Output the (X, Y) coordinate of the center of the cell containing the given text.  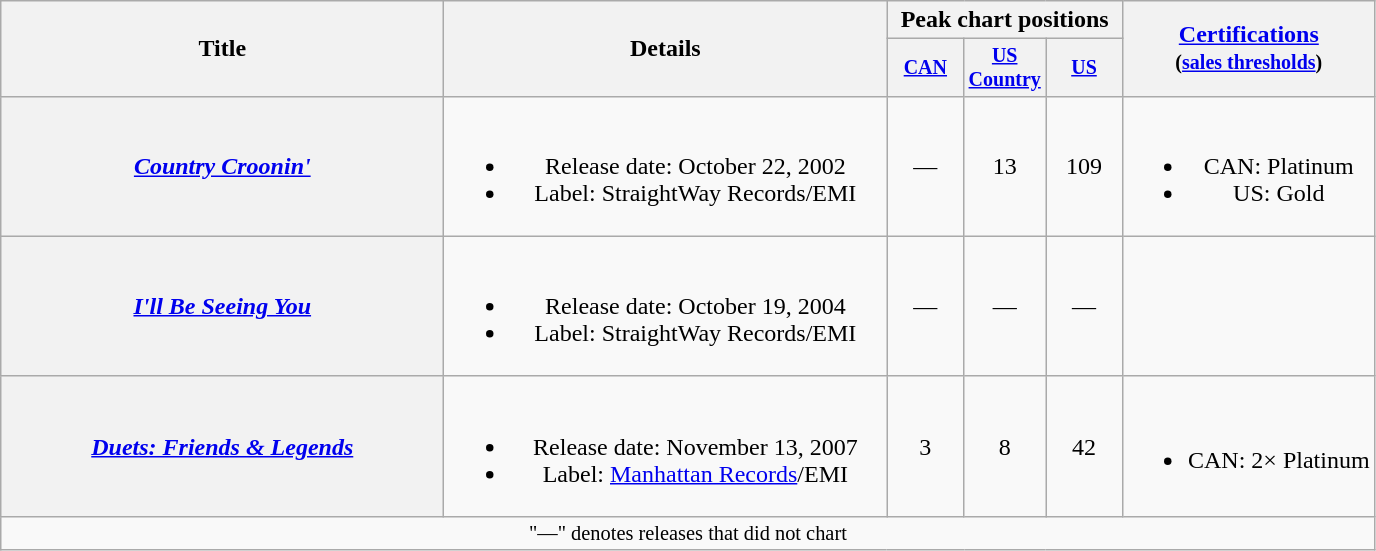
CAN: PlatinumUS: Gold (1248, 166)
42 (1084, 446)
Release date: October 22, 2002Label: StraightWay Records/EMI (666, 166)
Details (666, 49)
US (1084, 68)
I'll Be Seeing You (222, 306)
CAN: 2× Platinum (1248, 446)
3 (926, 446)
Release date: October 19, 2004Label: StraightWay Records/EMI (666, 306)
CAN (926, 68)
"—" denotes releases that did not chart (688, 533)
US Country (1005, 68)
8 (1005, 446)
Release date: November 13, 2007Label: Manhattan Records/EMI (666, 446)
109 (1084, 166)
13 (1005, 166)
Peak chart positions (1005, 20)
Certifications(sales thresholds) (1248, 49)
Duets: Friends & Legends (222, 446)
Title (222, 49)
Country Croonin' (222, 166)
